Pinpoint the cell where the given text exists, returning its (x, y) midpoint coordinate. 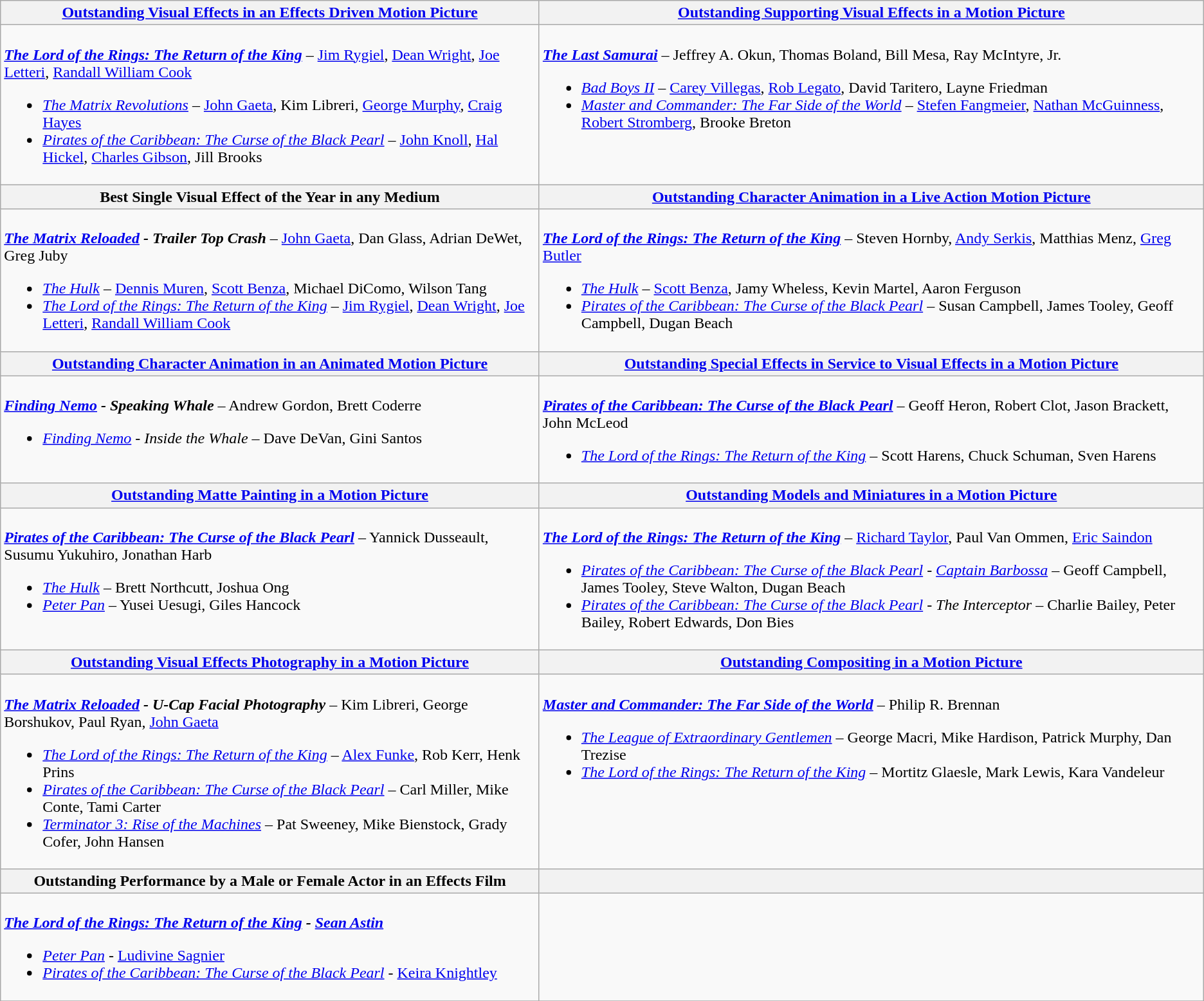
Outstanding Models and Miniatures in a Motion Picture (871, 495)
Outstanding Visual Effects Photography in a Motion Picture (270, 662)
Outstanding Character Animation in an Animated Motion Picture (270, 363)
Outstanding Visual Effects in an Effects Driven Motion Picture (270, 13)
Outstanding Supporting Visual Effects in a Motion Picture (871, 13)
Outstanding Character Animation in a Live Action Motion Picture (871, 197)
Outstanding Special Effects in Service to Visual Effects in a Motion Picture (871, 363)
Outstanding Compositing in a Motion Picture (871, 662)
Best Single Visual Effect of the Year in any Medium (270, 197)
Outstanding Matte Painting in a Motion Picture (270, 495)
Finding Nemo - Speaking Whale – Andrew Gordon, Brett CoderreFinding Nemo - Inside the Whale – Dave DeVan, Gini Santos (270, 430)
Outstanding Performance by a Male or Female Actor in an Effects Film (270, 881)
